Extract the [x, y] coordinate from the center of the cell holding the provided text.  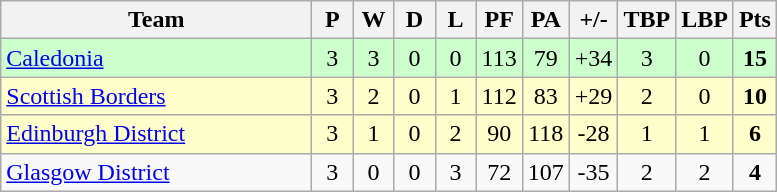
PF [499, 20]
15 [754, 58]
LBP [705, 20]
4 [754, 172]
113 [499, 58]
PA [546, 20]
L [456, 20]
Pts [754, 20]
Team [156, 20]
79 [546, 58]
10 [754, 96]
+29 [594, 96]
83 [546, 96]
W [374, 20]
Scottish Borders [156, 96]
112 [499, 96]
Glasgow District [156, 172]
TBP [647, 20]
+/- [594, 20]
107 [546, 172]
+34 [594, 58]
Caledonia [156, 58]
6 [754, 134]
P [332, 20]
-35 [594, 172]
72 [499, 172]
90 [499, 134]
Edinburgh District [156, 134]
118 [546, 134]
D [414, 20]
-28 [594, 134]
